Identify which cell holds the provided text, then report its [X, Y] central coordinate. 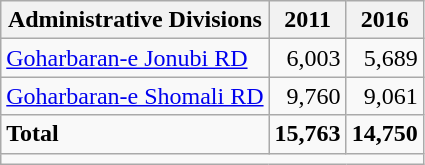
9,760 [308, 96]
9,061 [384, 96]
Goharbaran-e Jonubi RD [135, 58]
Total [135, 134]
5,689 [384, 58]
Goharbaran-e Shomali RD [135, 96]
6,003 [308, 58]
2011 [308, 20]
Administrative Divisions [135, 20]
15,763 [308, 134]
2016 [384, 20]
14,750 [384, 134]
